Search for the cell housing the specified text and yield its (X, Y) center coordinate. 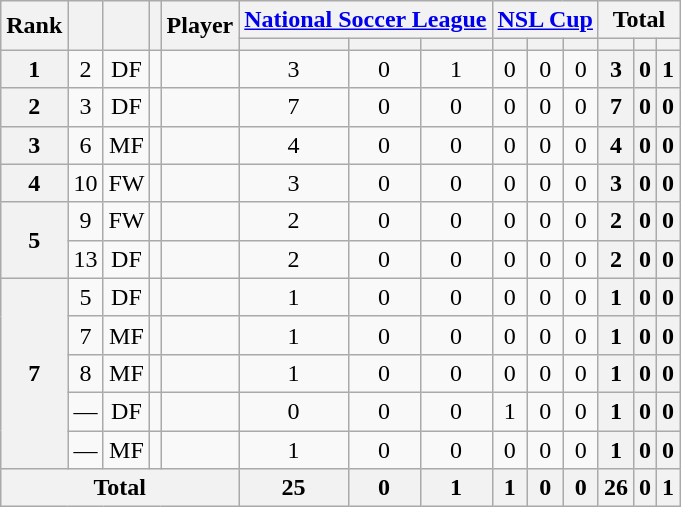
26 (616, 488)
13 (86, 259)
10 (86, 183)
6 (86, 145)
NSL Cup (545, 20)
25 (294, 488)
Player (200, 26)
Rank (34, 26)
9 (86, 221)
8 (86, 373)
National Soccer League (366, 20)
